Extract the (x, y) coordinate from the center of the cell holding the provided text.  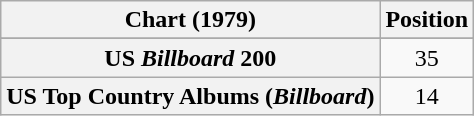
US Billboard 200 (190, 58)
Chart (1979) (190, 20)
14 (427, 96)
Position (427, 20)
US Top Country Albums (Billboard) (190, 96)
35 (427, 58)
